Return [X, Y] of the center of cell containing provided text 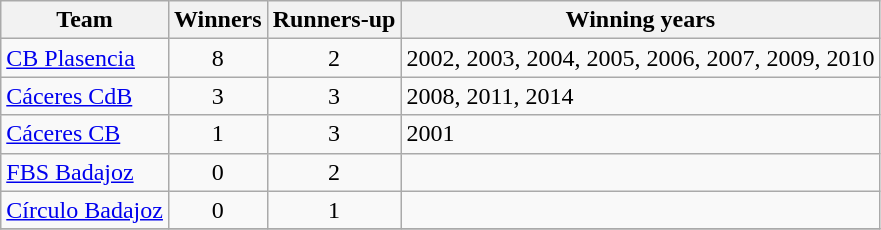
CB Plasencia [85, 58]
Runners-up [334, 20]
Winning years [640, 20]
2008, 2011, 2014 [640, 96]
2002, 2003, 2004, 2005, 2006, 2007, 2009, 2010 [640, 58]
Winners [218, 20]
Team [85, 20]
Cáceres CdB [85, 96]
Círculo Badajoz [85, 210]
8 [218, 58]
FBS Badajoz [85, 172]
2001 [640, 134]
Cáceres CB [85, 134]
